Return the [x, y] coordinate for the center point of the cell that contains the specified text.  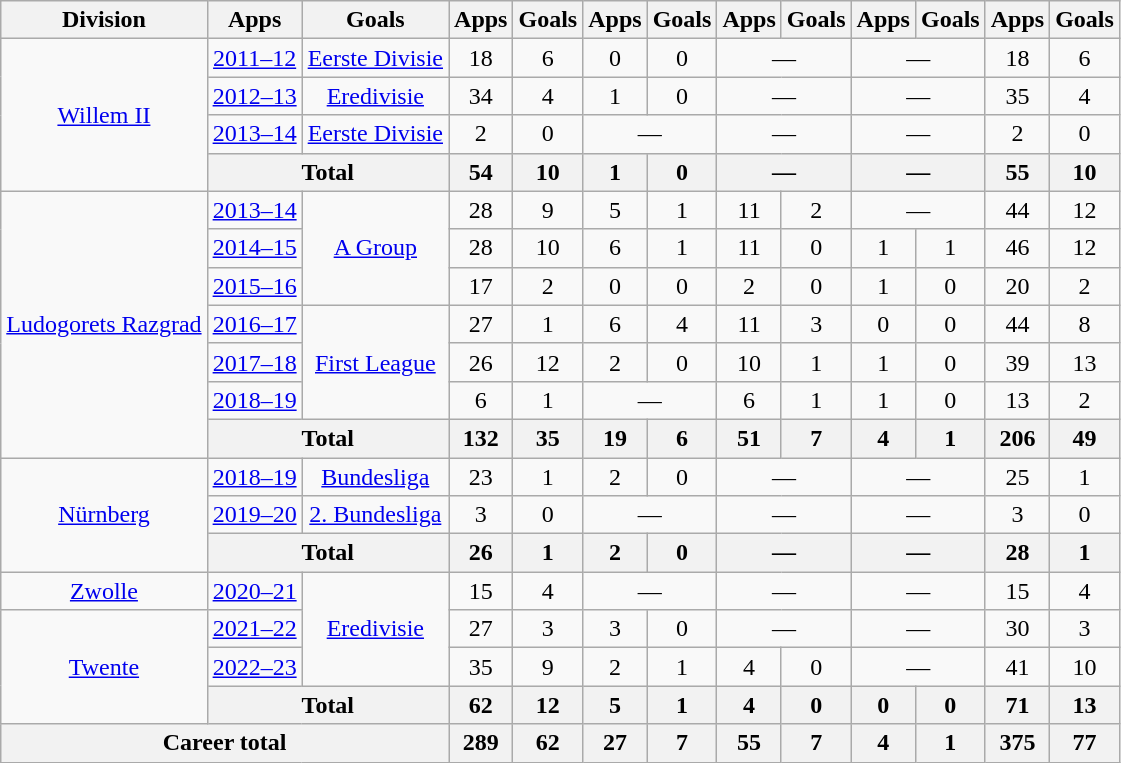
2015–16 [254, 286]
46 [1017, 248]
132 [481, 438]
8 [1085, 324]
Zwolle [104, 591]
2011–12 [254, 58]
2022–23 [254, 667]
23 [481, 477]
Career total [225, 743]
Division [104, 20]
30 [1017, 629]
34 [481, 96]
39 [1017, 362]
A Group [375, 248]
289 [481, 743]
71 [1017, 705]
41 [1017, 667]
Bundesliga [375, 477]
2021–22 [254, 629]
Twente [104, 667]
Ludogorets Razgrad [104, 324]
206 [1017, 438]
375 [1017, 743]
2017–18 [254, 362]
2. Bundesliga [375, 515]
2020–21 [254, 591]
2016–17 [254, 324]
19 [615, 438]
54 [481, 172]
17 [481, 286]
49 [1085, 438]
77 [1085, 743]
51 [749, 438]
2012–13 [254, 96]
2019–20 [254, 515]
First League [375, 362]
Willem II [104, 115]
Nürnberg [104, 515]
25 [1017, 477]
2014–15 [254, 248]
20 [1017, 286]
